Capture the cell that displays the provided text and extract its (x, y) central coordinate. 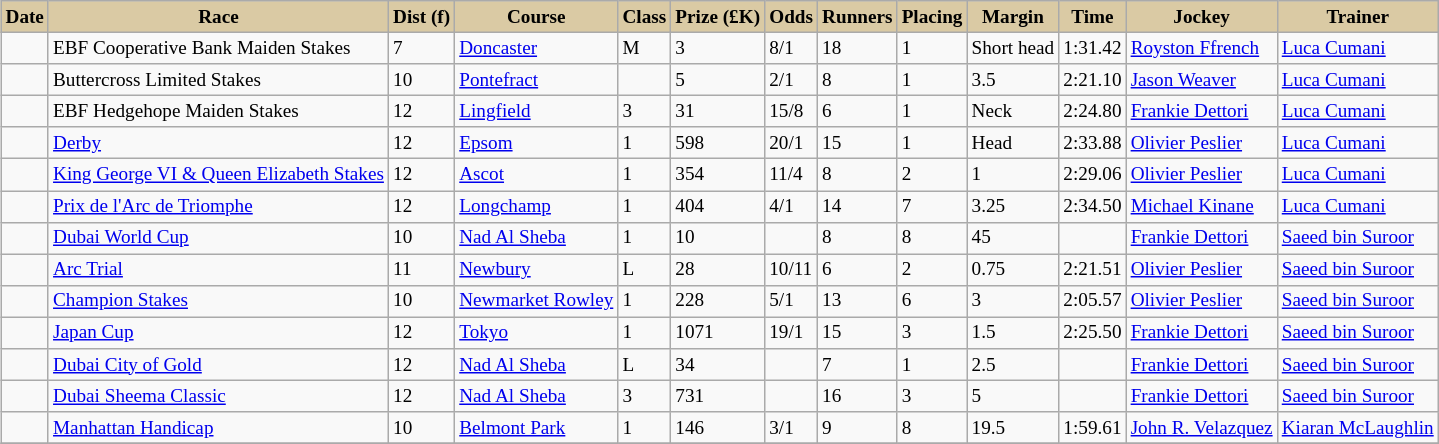
31 (718, 111)
Dubai World Cup (218, 238)
Course (536, 17)
Newmarket Rowley (536, 301)
Epsom (536, 143)
16 (858, 396)
M (644, 48)
2:25.50 (1092, 333)
Date (25, 17)
Runners (858, 17)
Tokyo (536, 333)
Manhattan Handicap (218, 428)
Short head (1013, 48)
Arc Trial (218, 270)
18 (858, 48)
Lingfield (536, 111)
Jockey (1202, 17)
3.25 (1013, 206)
EBF Hedgehope Maiden Stakes (218, 111)
Pontefract (536, 80)
Head (1013, 143)
2:34.50 (1092, 206)
2:21.51 (1092, 270)
10/11 (792, 270)
Newbury (536, 270)
2:05.57 (1092, 301)
Neck (1013, 111)
34 (718, 365)
Kiaran McLaughlin (1358, 428)
Buttercross Limited Stakes (218, 80)
Race (218, 17)
Derby (218, 143)
Ascot (536, 175)
Jason Weaver (1202, 80)
0.75 (1013, 270)
Champion Stakes (218, 301)
13 (858, 301)
1071 (718, 333)
3/1 (792, 428)
Longchamp (536, 206)
John R. Velazquez (1202, 428)
2.5 (1013, 365)
404 (718, 206)
Michael Kinane (1202, 206)
Dubai Sheema Classic (218, 396)
Dist (f) (421, 17)
598 (718, 143)
EBF Cooperative Bank Maiden Stakes (218, 48)
19.5 (1013, 428)
14 (858, 206)
Margin (1013, 17)
2:21.10 (1092, 80)
King George VI & Queen Elizabeth Stakes (218, 175)
1:31.42 (1092, 48)
Belmont Park (536, 428)
19/1 (792, 333)
Dubai City of Gold (218, 365)
Time (1092, 17)
2:29.06 (1092, 175)
Prix de l'Arc de Triomphe (218, 206)
1.5 (1013, 333)
Japan Cup (218, 333)
15/8 (792, 111)
8/1 (792, 48)
11/4 (792, 175)
28 (718, 270)
Trainer (1358, 17)
731 (718, 396)
2:24.80 (1092, 111)
2:33.88 (1092, 143)
Doncaster (536, 48)
4/1 (792, 206)
3.5 (1013, 80)
1:59.61 (1092, 428)
228 (718, 301)
9 (858, 428)
146 (718, 428)
5/1 (792, 301)
Class (644, 17)
Odds (792, 17)
Placing (932, 17)
20/1 (792, 143)
11 (421, 270)
45 (1013, 238)
Prize (£K) (718, 17)
2/1 (792, 80)
Royston Ffrench (1202, 48)
354 (718, 175)
